Return the (X, Y) coordinate for the center point of the cell that contains the specified text.  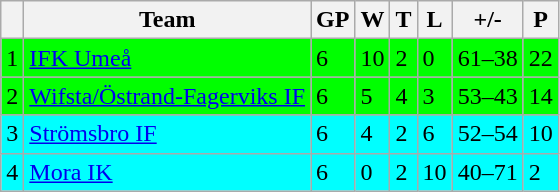
22 (540, 58)
61–38 (488, 58)
GP (333, 20)
1 (12, 58)
Wifsta/Östrand-Fagerviks IF (168, 96)
40–71 (488, 172)
W (372, 20)
53–43 (488, 96)
Strömsbro IF (168, 134)
IFK Umeå (168, 58)
+/- (488, 20)
52–54 (488, 134)
T (404, 20)
L (434, 20)
14 (540, 96)
Mora IK (168, 172)
5 (372, 96)
P (540, 20)
Team (168, 20)
